For the text-containing cell, return its midpoint in [X, Y] coordinate format. 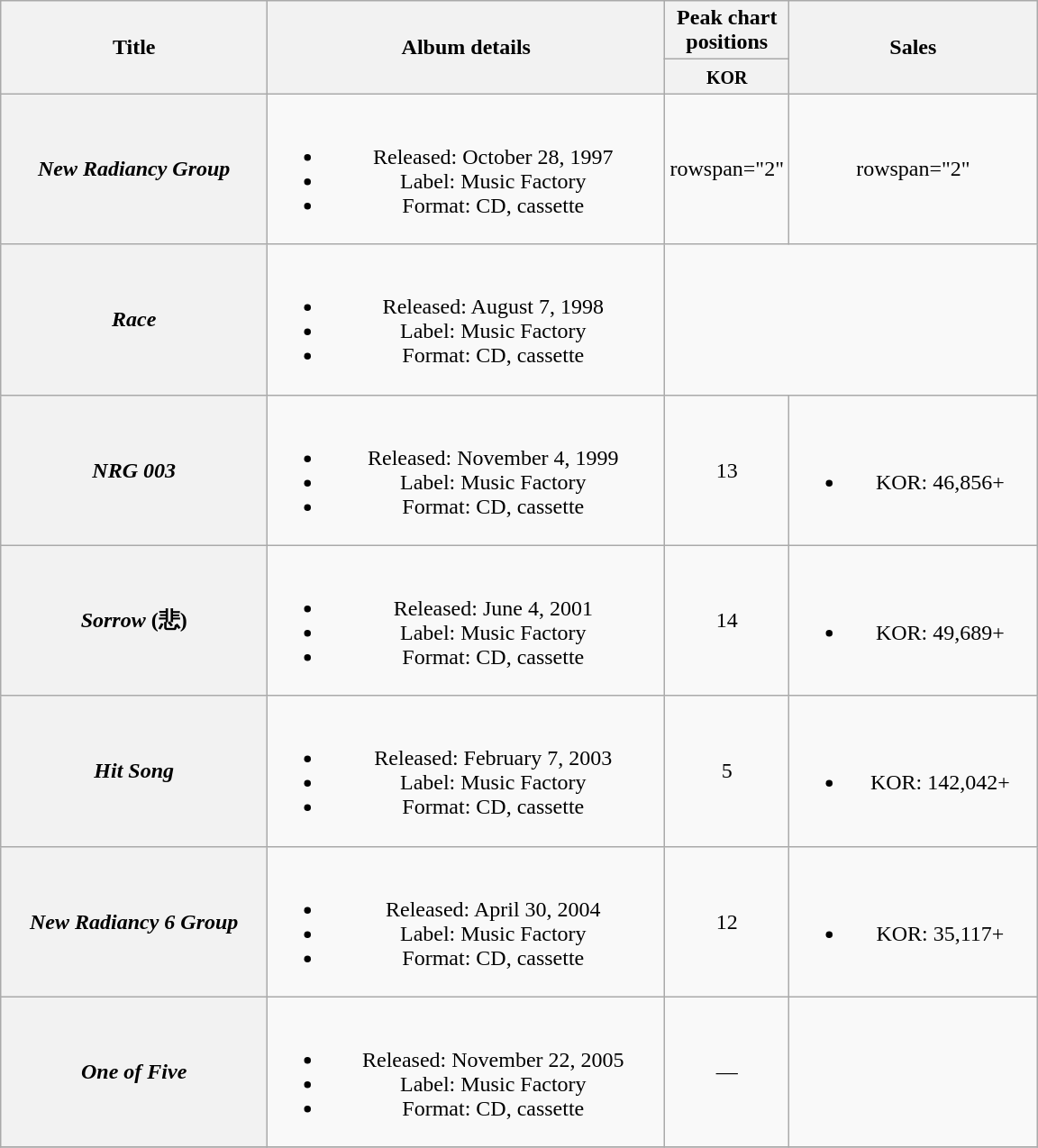
Released: June 4, 2001Label: Music FactoryFormat: CD, cassette [467, 620]
Released: April 30, 2004Label: Music FactoryFormat: CD, cassette [467, 921]
— [727, 1072]
KOR: 142,042+ [913, 771]
New Radiancy 6 Group [134, 921]
Released: November 22, 2005Label: Music FactoryFormat: CD, cassette [467, 1072]
Sorrow (悲) [134, 620]
One of Five [134, 1072]
New Radiancy Group [134, 169]
KOR: 46,856+ [913, 470]
Released: November 4, 1999Label: Music FactoryFormat: CD, cassette [467, 470]
14 [727, 620]
KOR: 49,689+ [913, 620]
Race [134, 319]
13 [727, 470]
Album details [467, 47]
Released: October 28, 1997Label: Music FactoryFormat: CD, cassette [467, 169]
Peak chart positions [727, 31]
Released: February 7, 2003Label: Music FactoryFormat: CD, cassette [467, 771]
KOR [727, 77]
Title [134, 47]
Released: August 7, 1998Label: Music FactoryFormat: CD, cassette [467, 319]
Hit Song [134, 771]
NRG 003 [134, 470]
KOR: 35,117+ [913, 921]
Sales [913, 47]
5 [727, 771]
12 [727, 921]
